Search for the cell housing the specified text and yield its [X, Y] center coordinate. 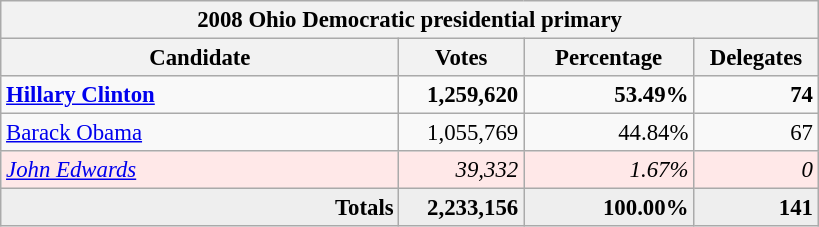
2008 Ohio Democratic presidential primary [410, 20]
1,259,620 [462, 95]
67 [756, 133]
Barack Obama [200, 133]
1.67% [609, 170]
Votes [462, 58]
Percentage [609, 58]
141 [756, 208]
Totals [200, 208]
0 [756, 170]
Delegates [756, 58]
Candidate [200, 58]
Hillary Clinton [200, 95]
74 [756, 95]
44.84% [609, 133]
John Edwards [200, 170]
2,233,156 [462, 208]
39,332 [462, 170]
1,055,769 [462, 133]
53.49% [609, 95]
100.00% [609, 208]
